Return [x, y] of the center of cell containing provided text 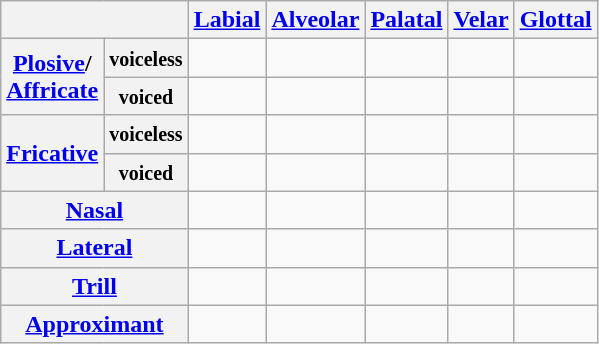
Trill [94, 286]
Labial [227, 20]
Nasal [94, 210]
Palatal [406, 20]
Lateral [94, 248]
Velar [481, 20]
Alveolar [316, 20]
Fricative [52, 153]
Plosive/Affricate [52, 77]
Approximant [94, 324]
Glottal [556, 20]
